Pinpoint the cell where the given text exists, returning its (X, Y) midpoint coordinate. 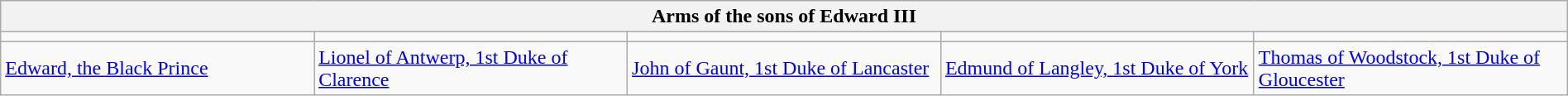
Lionel of Antwerp, 1st Duke of Clarence (471, 68)
Edward, the Black Prince (157, 68)
Arms of the sons of Edward III (784, 17)
Thomas of Woodstock, 1st Duke of Gloucester (1411, 68)
John of Gaunt, 1st Duke of Lancaster (784, 68)
Edmund of Langley, 1st Duke of York (1097, 68)
